Return [X, Y] of the center of cell containing provided text 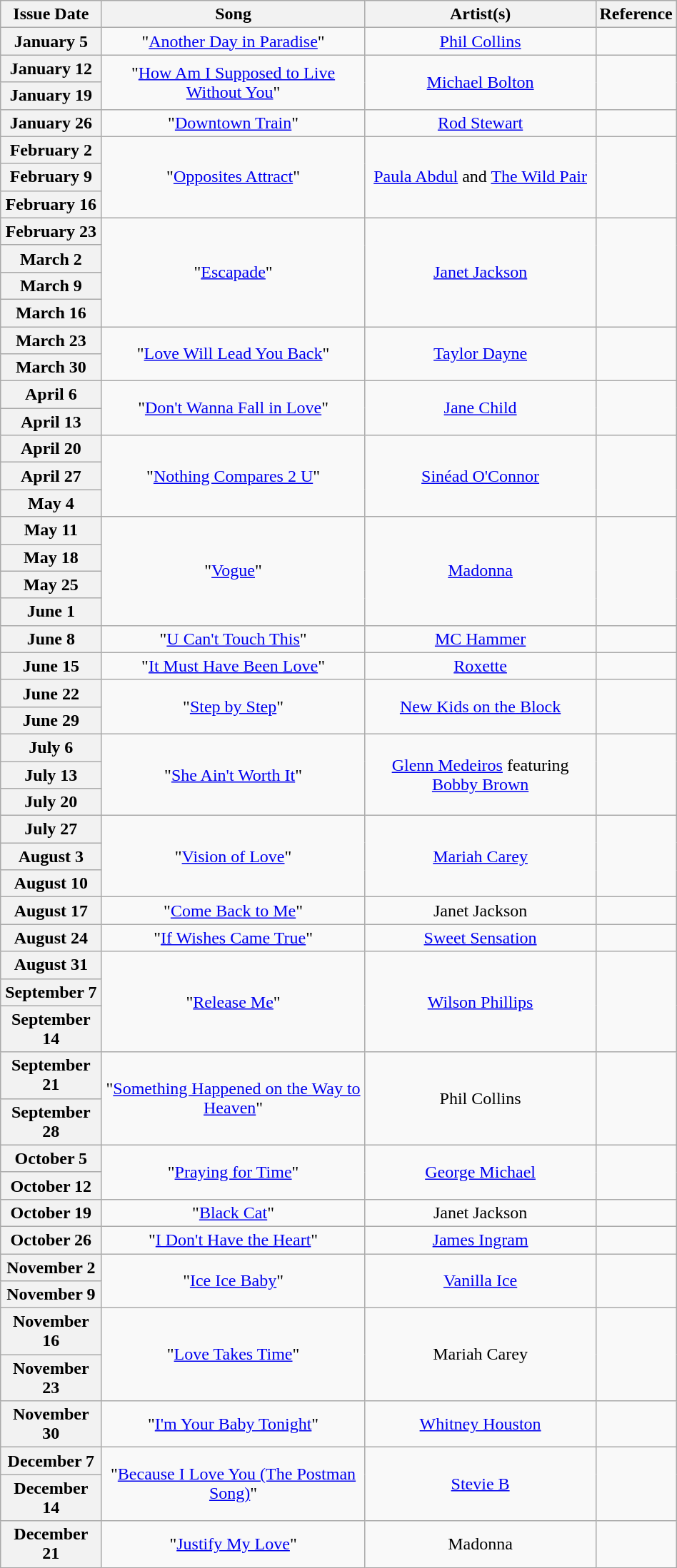
"Opposites Attract" [233, 177]
March 9 [51, 285]
George Michael [480, 1172]
May 11 [51, 530]
"Release Me" [233, 1002]
June 29 [51, 720]
April 20 [51, 449]
August 24 [51, 938]
January 19 [51, 96]
May 18 [51, 557]
February 9 [51, 177]
Taylor Dayne [480, 354]
January 26 [51, 123]
Rod Stewart [480, 123]
July 13 [51, 774]
August 3 [51, 856]
June 22 [51, 693]
New Kids on the Block [480, 707]
"Downtown Train" [233, 123]
June 1 [51, 612]
August 31 [51, 965]
October 12 [51, 1185]
Song [233, 14]
November 30 [51, 1425]
August 10 [51, 884]
December 14 [51, 1497]
"Step by Step" [233, 707]
"Come Back to Me" [233, 911]
August 17 [51, 911]
"Something Happened on the Way to Heaven" [233, 1098]
May 4 [51, 503]
"Justify My Love" [233, 1544]
March 2 [51, 258]
"Love Will Lead You Back" [233, 354]
"Vogue" [233, 571]
Sweet Sensation [480, 938]
James Ingram [480, 1240]
"Don't Wanna Fall in Love" [233, 408]
July 27 [51, 829]
February 16 [51, 204]
"Another Day in Paradise" [233, 41]
April 6 [51, 395]
March 23 [51, 340]
"I'm Your Baby Tonight" [233, 1425]
Reference [636, 14]
Whitney Houston [480, 1425]
June 8 [51, 639]
"She Ain't Worth It" [233, 774]
"How Am I Supposed to Live Without You" [233, 82]
Jane Child [480, 408]
"Praying for Time" [233, 1172]
November 2 [51, 1267]
September 21 [51, 1075]
March 30 [51, 368]
Artist(s) [480, 14]
"Ice Ice Baby" [233, 1280]
September 14 [51, 1029]
"Black Cat" [233, 1213]
June 15 [51, 666]
"Vision of Love" [233, 856]
Issue Date [51, 14]
October 26 [51, 1240]
September 7 [51, 992]
July 6 [51, 747]
MC Hammer [480, 639]
Paula Abdul and The Wild Pair [480, 177]
"Love Takes Time" [233, 1355]
February 2 [51, 150]
April 13 [51, 422]
December 7 [51, 1461]
April 27 [51, 476]
"Because I Love You (The Postman Song)" [233, 1484]
"Escapade" [233, 272]
"Nothing Compares 2 U" [233, 476]
"If Wishes Came True" [233, 938]
May 25 [51, 585]
February 23 [51, 231]
"U Can't Touch This" [233, 639]
Sinéad O'Connor [480, 476]
January 12 [51, 69]
November 9 [51, 1295]
Vanilla Ice [480, 1280]
October 19 [51, 1213]
Stevie B [480, 1484]
January 5 [51, 41]
December 21 [51, 1544]
Glenn Medeiros featuring Bobby Brown [480, 774]
November 23 [51, 1377]
November 16 [51, 1332]
Michael Bolton [480, 82]
"It Must Have Been Love" [233, 666]
Wilson Phillips [480, 1002]
Roxette [480, 666]
October 5 [51, 1158]
July 20 [51, 802]
"I Don't Have the Heart" [233, 1240]
September 28 [51, 1122]
March 16 [51, 313]
